Determine the (x, y) coordinate at the center of the cell enclosing the given text.  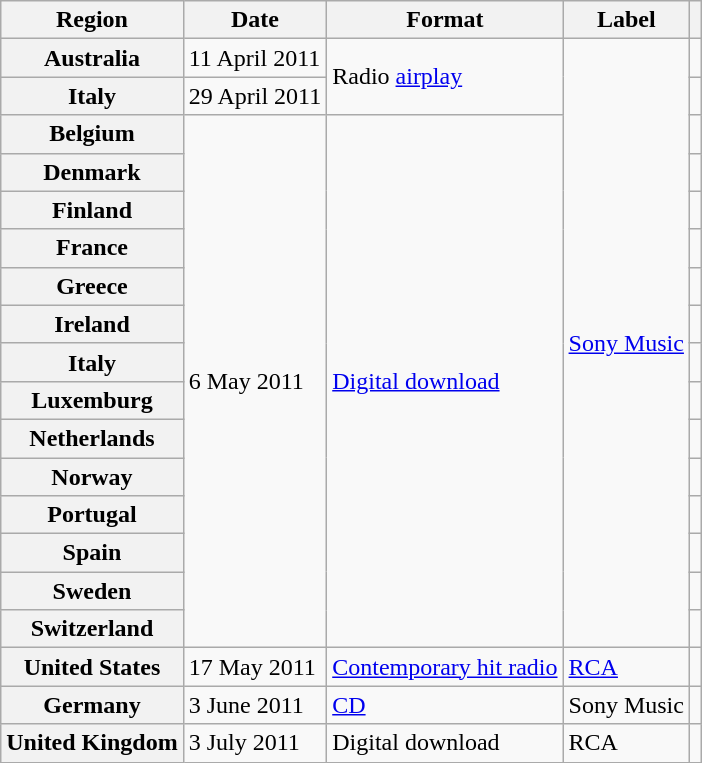
Radio airplay (445, 77)
Sweden (92, 591)
Finland (92, 210)
Netherlands (92, 438)
Date (255, 20)
Luxemburg (92, 400)
Belgium (92, 134)
29 April 2011 (255, 96)
United States (92, 667)
CD (445, 705)
Switzerland (92, 629)
Norway (92, 477)
Greece (92, 286)
17 May 2011 (255, 667)
Contemporary hit radio (445, 667)
Portugal (92, 515)
11 April 2011 (255, 58)
Australia (92, 58)
3 July 2011 (255, 743)
Format (445, 20)
Germany (92, 705)
Ireland (92, 324)
Region (92, 20)
France (92, 248)
3 June 2011 (255, 705)
Label (626, 20)
Denmark (92, 172)
6 May 2011 (255, 382)
Spain (92, 553)
United Kingdom (92, 743)
